Determine the (X, Y) coordinate at the center of the cell enclosing the given text.  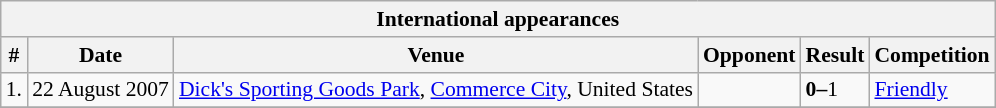
Date (100, 55)
22 August 2007 (100, 90)
1. (14, 90)
Venue (436, 55)
Result (836, 55)
# (14, 55)
Dick's Sporting Goods Park, Commerce City, United States (436, 90)
Competition (932, 55)
0–1 (836, 90)
Opponent (750, 55)
Friendly (932, 90)
International appearances (498, 19)
